Return the (x, y) coordinate for the center point of the cell that contains the specified text.  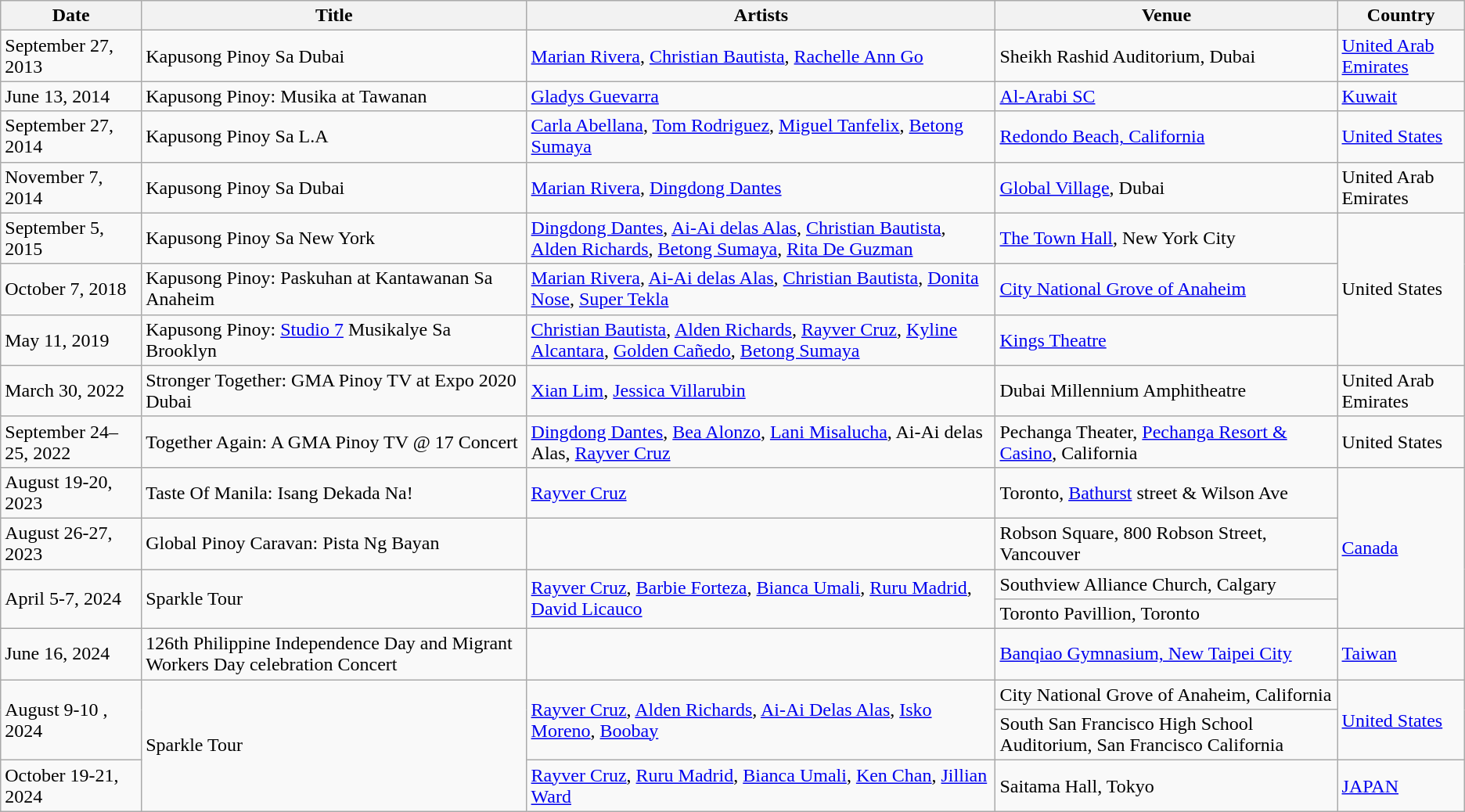
Title (334, 16)
Kuwait (1401, 96)
Stronger Together: GMA Pinoy TV at Expo 2020 Dubai (334, 391)
September 5, 2015 (71, 238)
Global Pinoy Caravan: Pista Ng Bayan (334, 543)
Redondo Beach, California (1166, 136)
126th Philippine Independence Day and Migrant Workers Day celebration Concert (334, 654)
August 19-20, 2023 (71, 493)
Marian Rivera, Ai-Ai delas Alas, Christian Bautista, Donita Nose, Super Tekla (761, 289)
Country (1401, 16)
The Town Hall, New York City (1166, 238)
Marian Rivera, Christian Bautista, Rachelle Ann Go (761, 56)
September 24–25, 2022 (71, 441)
Kapusong Pinoy Sa L.A (334, 136)
Christian Bautista, Alden Richards, Rayver Cruz, Kyline Alcantara, Golden Cañedo, Betong Sumaya (761, 340)
Rayver Cruz, Ruru Madrid, Bianca Umali, Ken Chan, Jillian Ward (761, 785)
Robson Square, 800 Robson Street, Vancouver (1166, 543)
City National Grove of Anaheim, California (1166, 695)
Date (71, 16)
Kapusong Pinoy: Musika at Tawanan (334, 96)
September 27, 2013 (71, 56)
Toronto, Bathurst street & Wilson Ave (1166, 493)
October 7, 2018 (71, 289)
Kapusong Pinoy Sa New York (334, 238)
Al-Arabi SC (1166, 96)
Banqiao Gymnasium, New Taipei City (1166, 654)
South San Francisco High School Auditorium, San Francisco California (1166, 735)
Artists (761, 16)
June 16, 2024 (71, 654)
Dingdong Dantes, Ai-Ai delas Alas, Christian Bautista, Alden Richards, Betong Sumaya, Rita De Guzman (761, 238)
Venue (1166, 16)
Toronto Pavillion, Toronto (1166, 614)
Taiwan (1401, 654)
Pechanga Theater, Pechanga Resort & Casino, California (1166, 441)
Rayver Cruz, Alden Richards, Ai-Ai Delas Alas, Isko Moreno, Boobay (761, 720)
September 27, 2014 (71, 136)
Sheikh Rashid Auditorium, Dubai (1166, 56)
August 26-27, 2023 (71, 543)
May 11, 2019 (71, 340)
JAPAN (1401, 785)
Dingdong Dantes, Bea Alonzo, Lani Misalucha, Ai-Ai delas Alas, Rayver Cruz (761, 441)
Xian Lim, Jessica Villarubin (761, 391)
Rayver Cruz (761, 493)
Southview Alliance Church, Calgary (1166, 584)
Global Village, Dubai (1166, 188)
October 19-21, 2024 (71, 785)
Saitama Hall, Tokyo (1166, 785)
City National Grove of Anaheim (1166, 289)
Gladys Guevarra (761, 96)
Together Again: A GMA Pinoy TV @ 17 Concert (334, 441)
Dubai Millennium Amphitheatre (1166, 391)
Canada (1401, 548)
November 7, 2014 (71, 188)
Rayver Cruz, Barbie Forteza, Bianca Umali, Ruru Madrid, David Licauco (761, 599)
Kapusong Pinoy: Paskuhan at Kantawanan Sa Anaheim (334, 289)
Kapusong Pinoy: Studio 7 Musikalye Sa Brooklyn (334, 340)
March 30, 2022 (71, 391)
Marian Rivera, Dingdong Dantes (761, 188)
Carla Abellana, Tom Rodriguez, Miguel Tanfelix, Betong Sumaya (761, 136)
Taste Of Manila: Isang Dekada Na! (334, 493)
August 9-10 , 2024 (71, 720)
April 5-7, 2024 (71, 599)
Kings Theatre (1166, 340)
June 13, 2014 (71, 96)
